Search for the cell housing the specified text and yield its [X, Y] center coordinate. 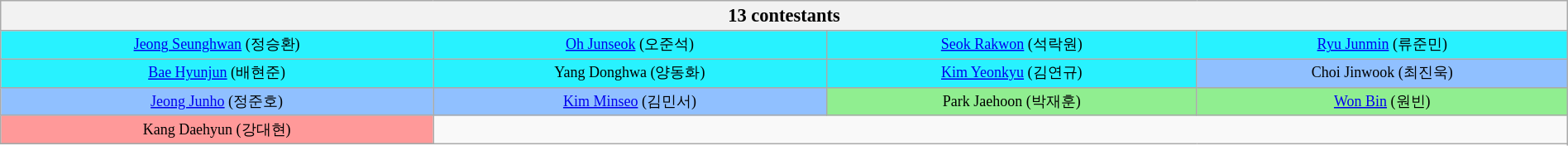
Kang Daehyun (강대현) [217, 129]
Kim Yeonkyu (김연규) [1011, 73]
Kim Minseo (김민서) [630, 101]
Jeong Seunghwan (정승환) [217, 45]
Won Bin (원빈) [1382, 101]
Choi Jinwook (최진욱) [1382, 73]
Yang Donghwa (양동화) [630, 73]
Ryu Junmin (류준민) [1382, 45]
Seok Rakwon (석락원) [1011, 45]
Jeong Junho (정준호) [217, 101]
13 contestants [784, 16]
Park Jaehoon (박재훈) [1011, 101]
Oh Junseok (오준석) [630, 45]
Bae Hyunjun (배현준) [217, 73]
